Pinpoint the cell where the given text exists, returning its (x, y) midpoint coordinate. 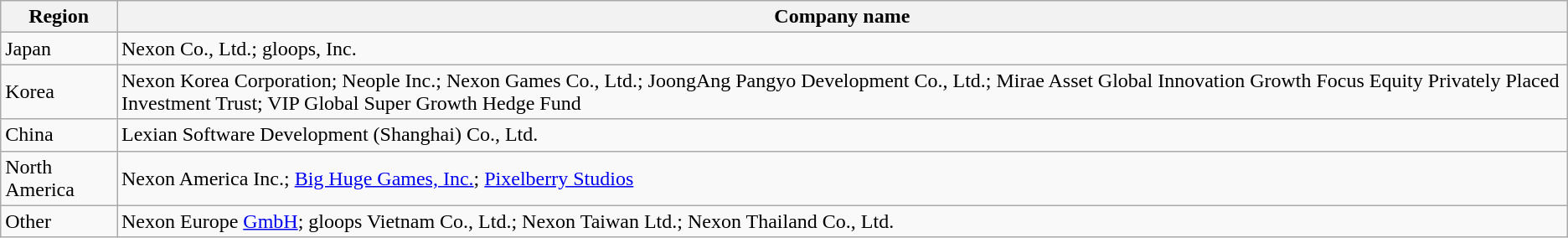
Nexon Co., Ltd.; gloops, Inc. (843, 49)
Japan (59, 49)
Region (59, 17)
Lexian Software Development (Shanghai) Co., Ltd. (843, 135)
Nexon Europe GmbH; gloops Vietnam Co., Ltd.; Nexon Taiwan Ltd.; Nexon Thailand Co., Ltd. (843, 221)
Company name (843, 17)
Korea (59, 92)
Other (59, 221)
North America (59, 178)
Nexon America Inc.; Big Huge Games, Inc.; Pixelberry Studios (843, 178)
China (59, 135)
